Scan for the cell matching the given text and deliver its (X, Y) coordinate at center. 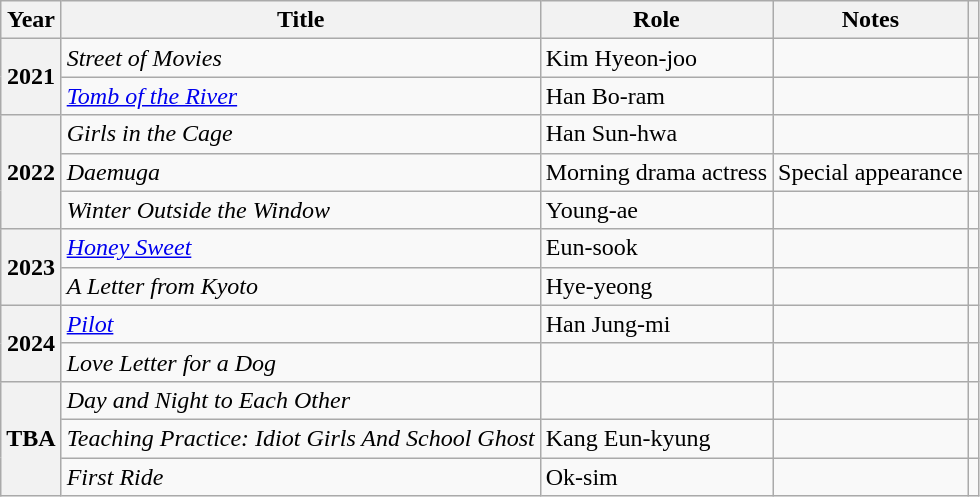
TBA (31, 438)
Teaching Practice: Idiot Girls And School Ghost (300, 438)
Day and Night to Each Other (300, 400)
Role (656, 20)
Notes (871, 20)
Love Letter for a Dog (300, 362)
Tomb of the River (300, 96)
Title (300, 20)
Special appearance (871, 172)
Hye-yeong (656, 286)
Street of Movies (300, 58)
Kim Hyeon-joo (656, 58)
Pilot (300, 324)
Eun-sook (656, 248)
Ok-sim (656, 477)
Winter Outside the Window (300, 210)
2024 (31, 343)
Young-ae (656, 210)
First Ride (300, 477)
Morning drama actress (656, 172)
Han Sun-hwa (656, 134)
Han Bo-ram (656, 96)
2021 (31, 77)
2023 (31, 267)
2022 (31, 172)
Year (31, 20)
Honey Sweet (300, 248)
Girls in the Cage (300, 134)
Kang Eun-kyung (656, 438)
Han Jung-mi (656, 324)
A Letter from Kyoto (300, 286)
Daemuga (300, 172)
